Output the [X, Y] coordinate of the center of the cell containing the given text.  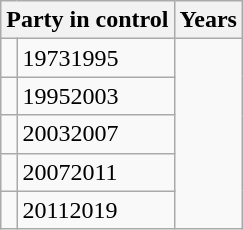
20112019 [96, 210]
20032007 [96, 134]
19952003 [96, 96]
Years [208, 20]
Party in control [88, 20]
19731995 [96, 58]
20072011 [96, 172]
